Find where the given text appears and provide that cell's center as [x, y] coordinate. 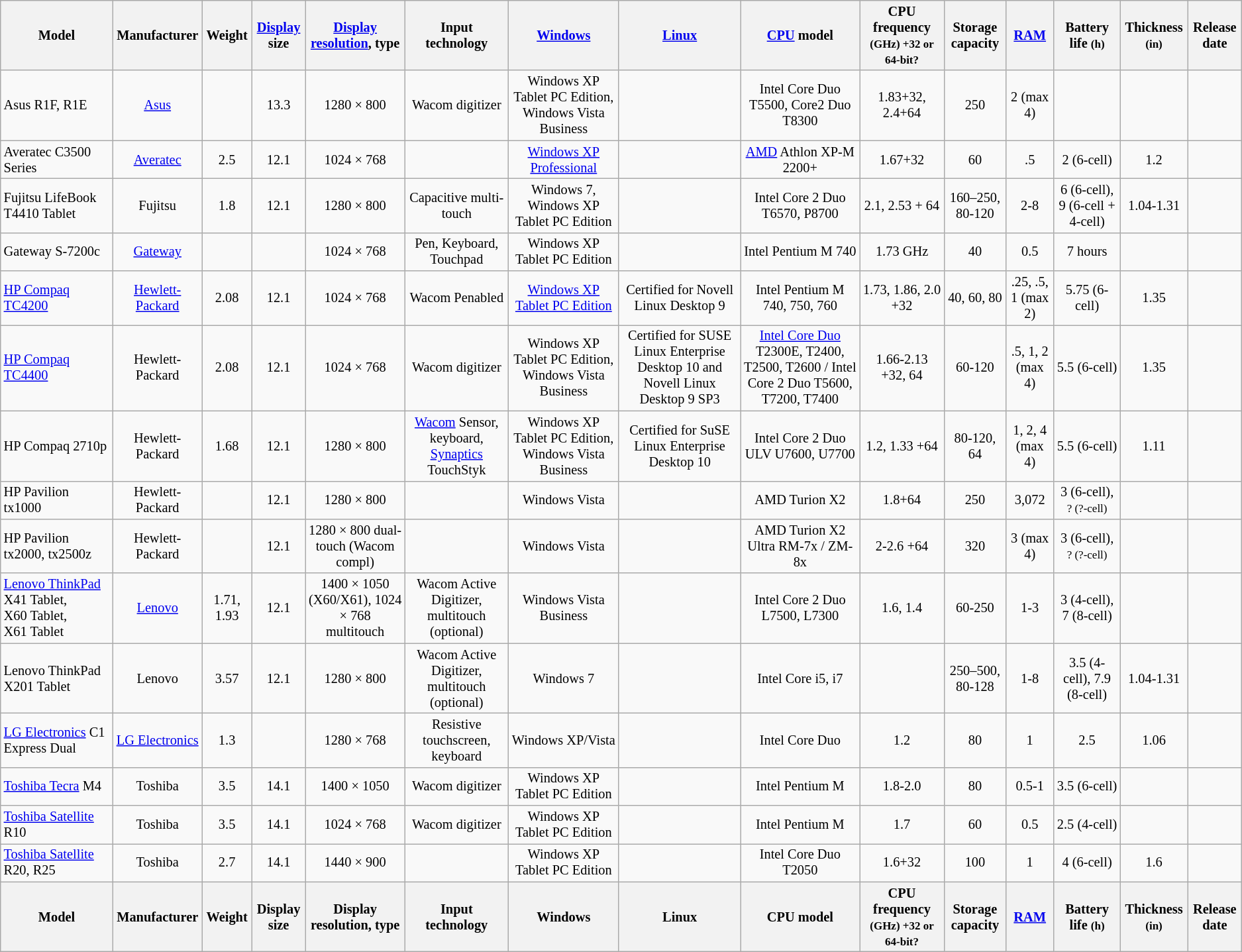
2.7 [227, 863]
60-250 [975, 608]
160–250, 80-120 [975, 205]
Intel Core Duo T2050 [800, 863]
1.11 [1154, 446]
1.8+64 [902, 500]
HP Compaq TC4400 [57, 368]
60-120 [975, 368]
Gateway [158, 252]
Certified for Novell Linux Desktop 9 [680, 298]
1.8-2.0 [902, 786]
1.6+32 [902, 863]
Pen, Keyboard, Touchpad [456, 252]
3.5 (4-cell), 7.9 (8-cell) [1087, 678]
Lenovo ThinkPad X201 Tablet [57, 678]
1.2, 1.33 +64 [902, 446]
Windows Vista Business [563, 608]
LG Electronics C1 Express Dual [57, 740]
HP Pavilion tx1000 [57, 500]
LG Electronics [158, 740]
1.73, 1.86, 2.0 +32 [902, 298]
.5, 1, 2 (max 4) [1030, 368]
Windows XP Professional [563, 160]
Averatec [158, 160]
3,072 [1030, 500]
Windows XP/Vista [563, 740]
1.6, 1.4 [902, 608]
1.06 [1154, 740]
HP Compaq TC4200 [57, 298]
1400 × 1050 (X60/X61), 1024 × 768 multitouch [355, 608]
4 (6-cell) [1087, 863]
1.66-2.13 +32, 64 [902, 368]
HP Compaq 2710p [57, 446]
Capacitive multi-touch [456, 205]
Windows 7 [563, 678]
3.5 (6-cell) [1087, 786]
6 (6-cell), 9 (6-cell + 4-cell) [1087, 205]
3.57 [227, 678]
2.1, 2.53 + 64 [902, 205]
1280 × 768 [355, 740]
80-120, 64 [975, 446]
Asus R1F, R1E [57, 105]
40, 60, 80 [975, 298]
Toshiba Satellite R20, R25 [57, 863]
5.75 (6-cell) [1087, 298]
250–500, 80-128 [975, 678]
Intel Core Duo T5500, Core2 Duo T8300 [800, 105]
Gateway S-7200c [57, 252]
100 [975, 863]
Intel Core 2 Duo T6570, P8700 [800, 205]
1.7 [902, 825]
1.67+32 [902, 160]
1.71, 1.93 [227, 608]
Averatec C3500 Series [57, 160]
.5 [1030, 160]
Wacom Penabled [456, 298]
Asus [158, 105]
3 (max 4) [1030, 546]
2 (max 4) [1030, 105]
Intel Core Duo T2300E, T2400, T2500, T2600 / Intel Core 2 Duo T5600, T7200, T7400 [800, 368]
40 [975, 252]
Toshiba Tecra M4 [57, 786]
Fujitsu LifeBook T4410 Tablet [57, 205]
Intel Pentium M 740, 750, 760 [800, 298]
Intel Core Duo [800, 740]
1.68 [227, 446]
Toshiba Satellite R10 [57, 825]
.25, .5, 1 (max 2) [1030, 298]
0.5-1 [1030, 786]
Lenovo ThinkPad X41 Tablet, X60 Tablet, X61 Tablet [57, 608]
Wacom Sensor, keyboard, Synaptics TouchStyk [456, 446]
AMD Athlon XP-M 2200+ [800, 160]
1.6 [1154, 863]
1.3 [227, 740]
3 (4-cell), 7 (8-cell) [1087, 608]
2-8 [1030, 205]
1.8 [227, 205]
13.3 [278, 105]
1440 × 900 [355, 863]
Certified for SuSE Linux Enterprise Desktop 10 [680, 446]
Certified for SUSE Linux Enterprise Desktop 10 and Novell Linux Desktop 9 SP3 [680, 368]
2.5 (4-cell) [1087, 825]
7 hours [1087, 252]
Windows 7, Windows XP Tablet PC Edition [563, 205]
320 [975, 546]
1-8 [1030, 678]
2 (6-cell) [1087, 160]
1400 × 1050 [355, 786]
Intel Core i5, i7 [800, 678]
1-3 [1030, 608]
1280 × 800 dual-touch (Wacom compl) [355, 546]
Fujitsu [158, 205]
2-2.6 +64 [902, 546]
Intel Core 2 Duo L7500, L7300 [800, 608]
1.73 GHz [902, 252]
HP Pavilion tx2000, tx2500z [57, 546]
1.83+32, 2.4+64 [902, 105]
AMD Turion X2 Ultra RM-7x / ZM-8x [800, 546]
AMD Turion X2 [800, 500]
Intel Core 2 Duo ULV U7600, U7700 [800, 446]
Intel Pentium M 740 [800, 252]
Resistive touchscreen, keyboard [456, 740]
1, 2, 4 (max 4) [1030, 446]
